Capture the cell that displays the provided text and extract its (X, Y) central coordinate. 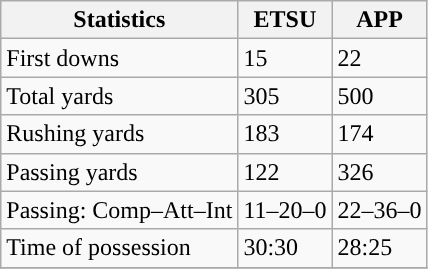
30:30 (285, 248)
22 (380, 58)
183 (285, 134)
Passing: Comp–Att–Int (120, 210)
Time of possession (120, 248)
Passing yards (120, 172)
Statistics (120, 20)
Total yards (120, 96)
Rushing yards (120, 134)
First downs (120, 58)
326 (380, 172)
122 (285, 172)
305 (285, 96)
APP (380, 20)
22–36–0 (380, 210)
ETSU (285, 20)
15 (285, 58)
500 (380, 96)
174 (380, 134)
28:25 (380, 248)
11–20–0 (285, 210)
